Provide the [x, y] coordinate of the cell's center where the given text is located.  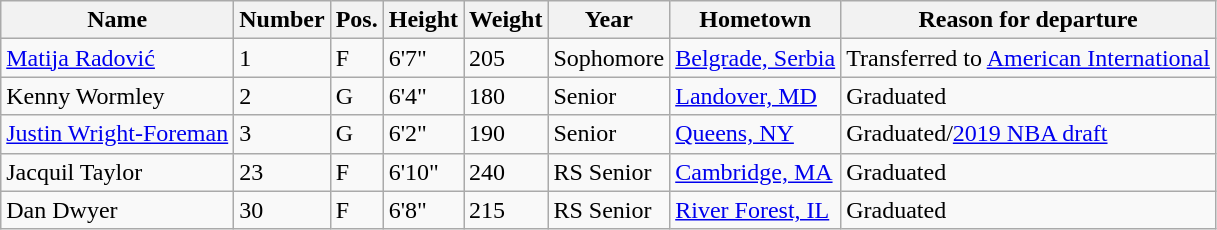
Landover, MD [756, 96]
Hometown [756, 20]
Graduated/2019 NBA draft [1028, 134]
Sophomore [609, 58]
23 [282, 172]
Transferred to American International [1028, 58]
1 [282, 58]
Matija Radović [118, 58]
6'2" [423, 134]
Weight [506, 20]
180 [506, 96]
Belgrade, Serbia [756, 58]
Dan Dwyer [118, 210]
Justin Wright-Foreman [118, 134]
6'4" [423, 96]
River Forest, IL [756, 210]
6'8" [423, 210]
Kenny Wormley [118, 96]
3 [282, 134]
205 [506, 58]
Height [423, 20]
2 [282, 96]
6'7" [423, 58]
Name [118, 20]
240 [506, 172]
30 [282, 210]
Queens, NY [756, 134]
6'10" [423, 172]
215 [506, 210]
Cambridge, MA [756, 172]
Jacquil Taylor [118, 172]
Number [282, 20]
Year [609, 20]
190 [506, 134]
Pos. [356, 20]
Reason for departure [1028, 20]
